For the text-containing cell, return its midpoint in (x, y) coordinate format. 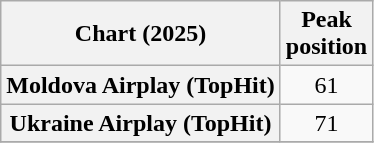
Moldova Airplay (TopHit) (141, 85)
Chart (2025) (141, 34)
Peakposition (326, 34)
Ukraine Airplay (TopHit) (141, 123)
71 (326, 123)
61 (326, 85)
